Find where the given text appears and provide that cell's center as [X, Y] coordinate. 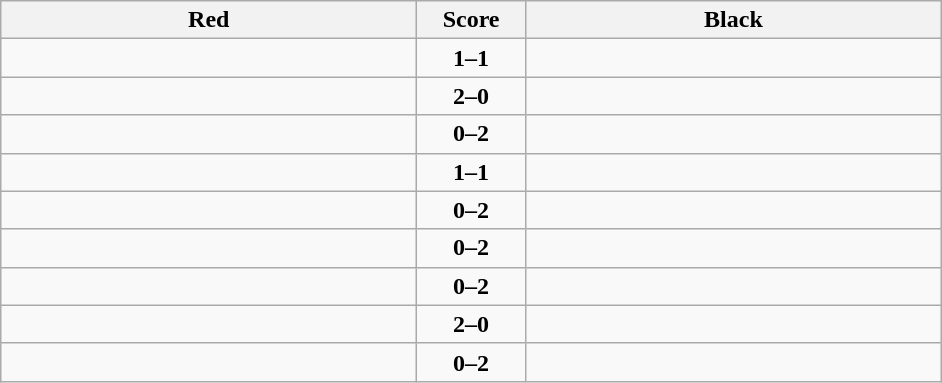
Red [209, 20]
Score [472, 20]
Black [733, 20]
